Output the [X, Y] coordinate of the center of the cell containing the given text.  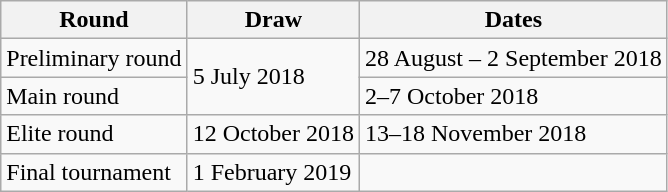
Preliminary round [94, 58]
Elite round [94, 134]
Main round [94, 96]
1 February 2019 [273, 172]
Round [94, 20]
Dates [513, 20]
Draw [273, 20]
Final tournament [94, 172]
2–7 October 2018 [513, 96]
28 August – 2 September 2018 [513, 58]
12 October 2018 [273, 134]
13–18 November 2018 [513, 134]
5 July 2018 [273, 77]
